Scan for the cell matching the given text and deliver its [X, Y] coordinate at center. 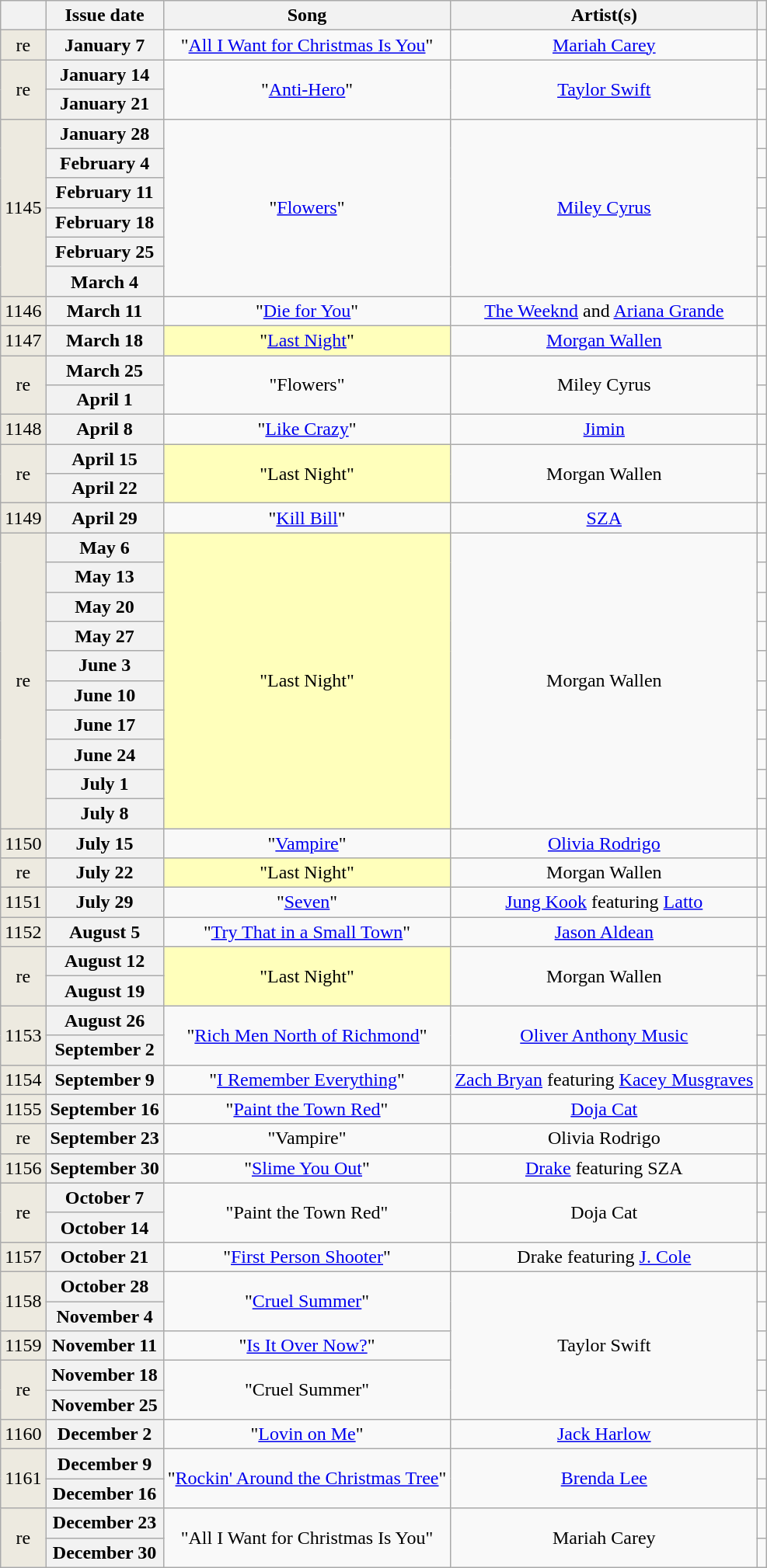
December 23 [104, 1523]
September 16 [104, 1109]
October 28 [104, 1286]
"Lovin on Me" [307, 1434]
1151 [23, 902]
April 15 [104, 459]
December 2 [104, 1434]
Zach Bryan featuring Kacey Musgraves [605, 1080]
"Kill Bill" [307, 518]
1148 [23, 429]
March 25 [104, 370]
June 10 [104, 695]
September 30 [104, 1168]
Song [307, 16]
"Like Crazy" [307, 429]
"Seven" [307, 902]
Jason Aldean [605, 932]
"I Remember Everything" [307, 1080]
Drake featuring J. Cole [605, 1257]
June 3 [104, 666]
June 17 [104, 725]
"Rich Men North of Richmond" [307, 1035]
"Rockin' Around the Christmas Tree" [307, 1479]
The Weeknd and Ariana Grande [605, 311]
Jung Kook featuring Latto [605, 902]
1156 [23, 1168]
May 6 [104, 548]
March 11 [104, 311]
"Slime You Out" [307, 1168]
Jimin [605, 429]
July 15 [104, 843]
Oliver Anthony Music [605, 1035]
November 4 [104, 1316]
June 24 [104, 754]
1149 [23, 518]
"Is It Over Now?" [307, 1346]
May 13 [104, 577]
1161 [23, 1479]
July 8 [104, 813]
"Anti-Hero" [307, 89]
1150 [23, 843]
March 4 [104, 281]
1160 [23, 1434]
April 22 [104, 488]
March 18 [104, 340]
November 25 [104, 1405]
1153 [23, 1035]
July 29 [104, 902]
Artist(s) [605, 16]
November 11 [104, 1346]
"Try That in a Small Town" [307, 932]
December 30 [104, 1552]
January 14 [104, 75]
1154 [23, 1080]
1146 [23, 311]
Issue date [104, 16]
1157 [23, 1257]
July 22 [104, 873]
May 20 [104, 607]
February 4 [104, 163]
September 23 [104, 1139]
SZA [605, 518]
September 9 [104, 1080]
April 29 [104, 518]
1147 [23, 340]
April 1 [104, 400]
May 27 [104, 636]
October 21 [104, 1257]
November 18 [104, 1375]
"Die for You" [307, 311]
January 28 [104, 134]
August 12 [104, 961]
Jack Harlow [605, 1434]
April 8 [104, 429]
December 9 [104, 1464]
1145 [23, 207]
January 7 [104, 45]
August 26 [104, 1020]
October 7 [104, 1198]
"First Person Shooter" [307, 1257]
February 11 [104, 193]
February 18 [104, 222]
September 2 [104, 1050]
Drake featuring SZA [605, 1168]
July 1 [104, 784]
January 21 [104, 104]
1158 [23, 1301]
August 5 [104, 932]
1159 [23, 1346]
Brenda Lee [605, 1479]
1155 [23, 1109]
February 25 [104, 252]
October 14 [104, 1227]
December 16 [104, 1493]
1152 [23, 932]
August 19 [104, 991]
